Scan for the cell matching the given text and deliver its [x, y] coordinate at center. 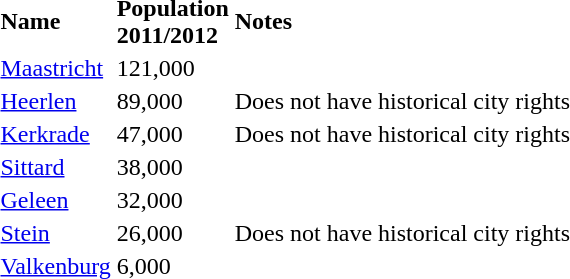
38,000 [172, 167]
121,000 [172, 68]
26,000 [172, 233]
47,000 [172, 134]
32,000 [172, 200]
89,000 [172, 101]
